For the text-containing cell, return its midpoint in (X, Y) coordinate format. 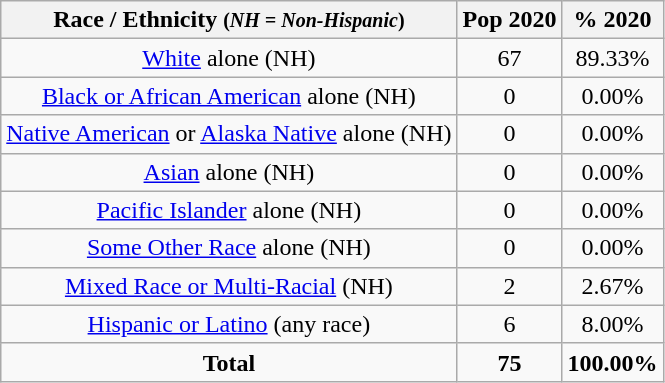
Pop 2020 (510, 20)
6 (510, 324)
Black or African American alone (NH) (229, 96)
Pacific Islander alone (NH) (229, 210)
67 (510, 58)
Native American or Alaska Native alone (NH) (229, 134)
Some Other Race alone (NH) (229, 248)
100.00% (612, 362)
2 (510, 286)
Race / Ethnicity (NH = Non-Hispanic) (229, 20)
% 2020 (612, 20)
75 (510, 362)
Total (229, 362)
Asian alone (NH) (229, 172)
Mixed Race or Multi-Racial (NH) (229, 286)
White alone (NH) (229, 58)
8.00% (612, 324)
Hispanic or Latino (any race) (229, 324)
2.67% (612, 286)
89.33% (612, 58)
